Pinpoint the cell where the given text exists, returning its [X, Y] midpoint coordinate. 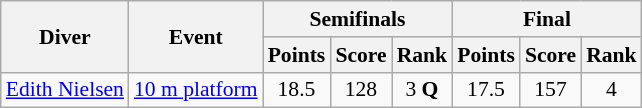
157 [550, 90]
10 m platform [196, 90]
3 Q [422, 90]
Diver [65, 36]
4 [612, 90]
128 [360, 90]
Semifinals [358, 19]
Event [196, 36]
17.5 [486, 90]
Final [547, 19]
18.5 [297, 90]
Edith Nielsen [65, 90]
